Determine the (x, y) coordinate at the center of the cell enclosing the given text.  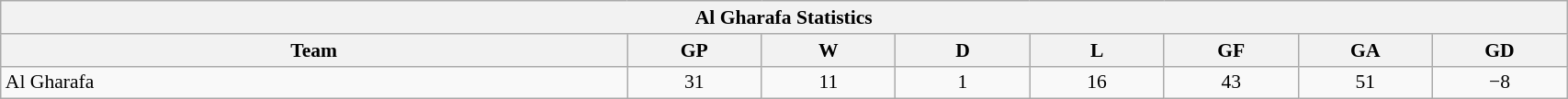
L (1097, 50)
31 (694, 82)
GD (1499, 50)
D (963, 50)
11 (829, 82)
Team (314, 50)
16 (1097, 82)
W (829, 50)
Al Gharafa (314, 82)
1 (963, 82)
51 (1365, 82)
GF (1231, 50)
GA (1365, 50)
−8 (1499, 82)
43 (1231, 82)
GP (694, 50)
Al Gharafa Statistics (784, 17)
